Search for the cell housing the specified text and yield its (X, Y) center coordinate. 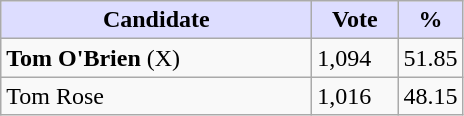
48.15 (430, 96)
Tom Rose (156, 96)
51.85 (430, 58)
Tom O'Brien (X) (156, 58)
1,016 (355, 96)
1,094 (355, 58)
Candidate (156, 20)
Vote (355, 20)
% (430, 20)
